Locate the cell with the specified text and output its [x, y] center coordinate. 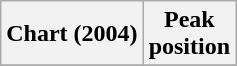
Chart (2004) [72, 34]
Peakposition [189, 34]
